From the cell containing the given text, extract its center point as [x, y] coordinate. 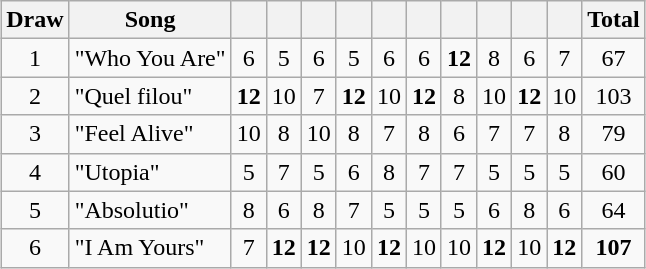
"Utopia" [150, 172]
"Who You Are" [150, 58]
Song [150, 20]
"I Am Yours" [150, 248]
Draw [35, 20]
"Absolutio" [150, 210]
67 [614, 58]
"Quel filou" [150, 96]
Total [614, 20]
4 [35, 172]
60 [614, 172]
103 [614, 96]
3 [35, 134]
1 [35, 58]
64 [614, 210]
79 [614, 134]
2 [35, 96]
"Feel Alive" [150, 134]
107 [614, 248]
